Return the [x, y] coordinate for the center point of the cell that contains the specified text.  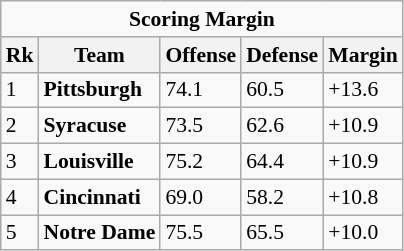
4 [20, 197]
Team [99, 55]
Pittsburgh [99, 90]
+10.0 [363, 233]
Notre Dame [99, 233]
1 [20, 90]
+13.6 [363, 90]
74.1 [200, 90]
3 [20, 162]
75.2 [200, 162]
73.5 [200, 126]
Rk [20, 55]
Defense [282, 55]
65.5 [282, 233]
62.6 [282, 126]
Louisville [99, 162]
60.5 [282, 90]
Cincinnati [99, 197]
Margin [363, 55]
58.2 [282, 197]
75.5 [200, 233]
Offense [200, 55]
64.4 [282, 162]
+10.8 [363, 197]
69.0 [200, 197]
Syracuse [99, 126]
Scoring Margin [202, 19]
2 [20, 126]
5 [20, 233]
